Output the (x, y) coordinate of the center of the cell containing the given text.  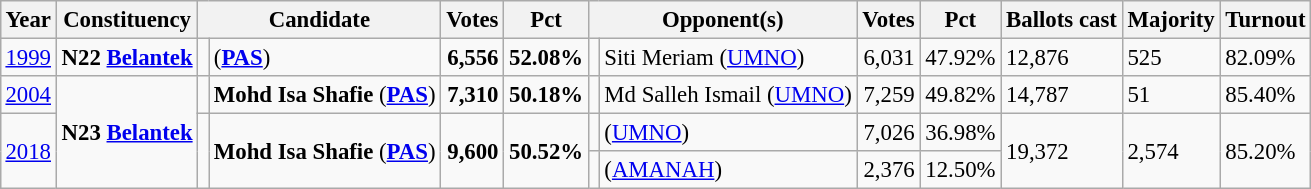
50.18% (546, 95)
9,600 (472, 152)
52.08% (546, 57)
85.20% (1266, 152)
36.98% (960, 133)
2,574 (1171, 152)
1999 (28, 57)
7,310 (472, 95)
19,372 (1062, 152)
(AMANAH) (728, 170)
50.52% (546, 152)
7,259 (888, 95)
Majority (1171, 20)
47.92% (960, 57)
2018 (28, 152)
2,376 (888, 170)
(UMNO) (728, 133)
Constituency (127, 20)
49.82% (960, 95)
12,876 (1062, 57)
12.50% (960, 170)
Candidate (320, 20)
51 (1171, 95)
Ballots cast (1062, 20)
7,026 (888, 133)
Year (28, 20)
82.09% (1266, 57)
6,556 (472, 57)
Siti Meriam (UMNO) (728, 57)
2004 (28, 95)
6,031 (888, 57)
(PAS) (324, 57)
N23 Belantek (127, 132)
85.40% (1266, 95)
14,787 (1062, 95)
Md Salleh Ismail (UMNO) (728, 95)
Turnout (1266, 20)
Opponent(s) (722, 20)
525 (1171, 57)
N22 Belantek (127, 57)
